Determine the [X, Y] coordinate at the center of the cell enclosing the given text.  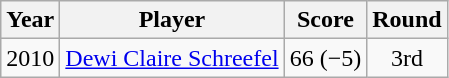
66 (−5) [326, 58]
2010 [30, 58]
Score [326, 20]
Round [407, 20]
Year [30, 20]
Dewi Claire Schreefel [172, 58]
3rd [407, 58]
Player [172, 20]
